Find where the given text appears and provide that cell's center as [X, Y] coordinate. 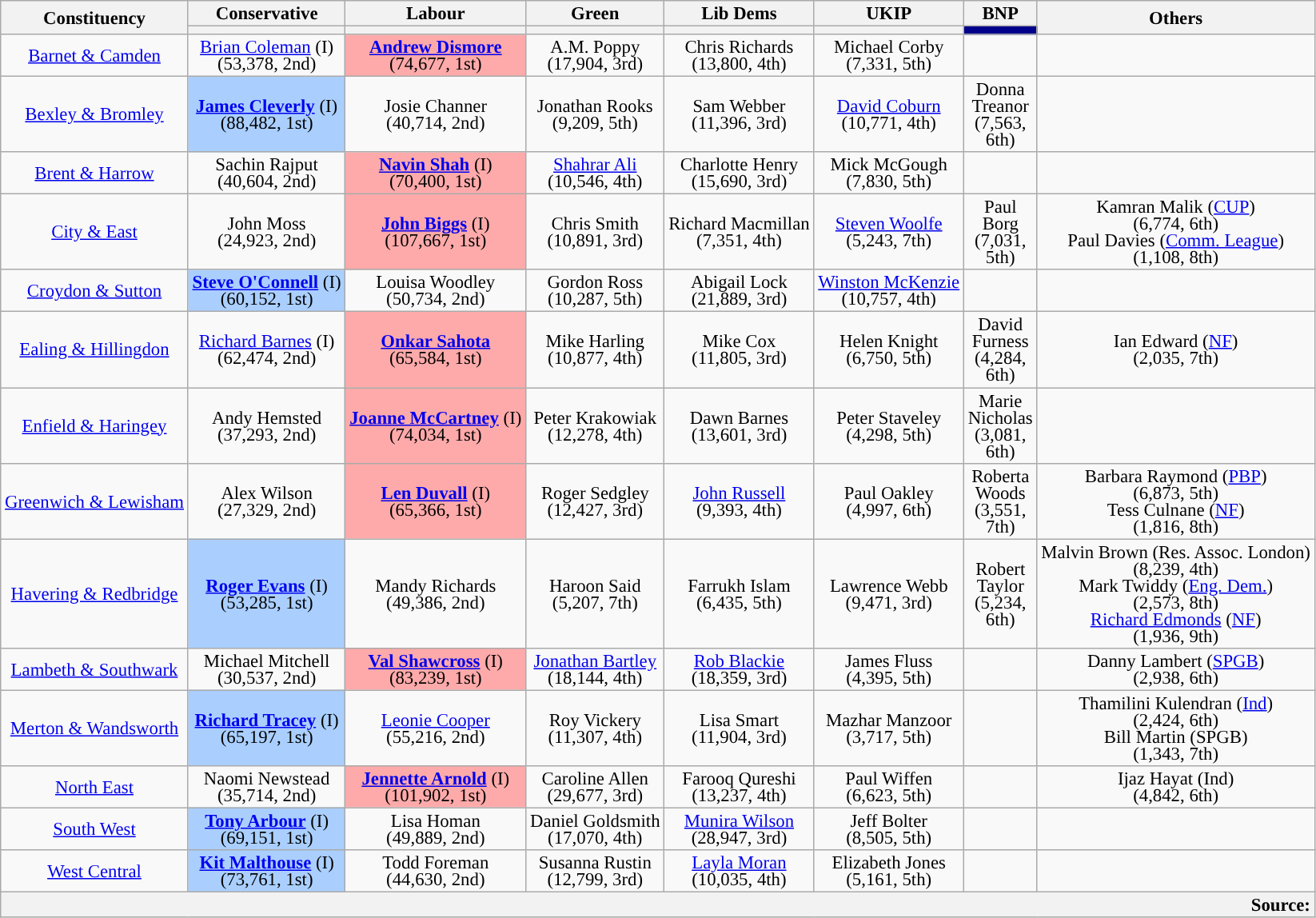
James Cleverly (I)(88,482, 1st) [267, 115]
Josie Channer(40,714, 2nd) [436, 115]
Lawrence Webb(9,471, 3rd) [889, 593]
Robert Taylor(5,234, 6th) [1000, 593]
BNP [1000, 14]
Steven Woolfe(5,243, 7th) [889, 232]
A.M. Poppy(17,904, 3rd) [595, 56]
Mandy Richards(49,386, 2nd) [436, 593]
Lib Dems [739, 14]
Joanne McCartney (I)(74,034, 1st) [436, 425]
Chris Smith(10,891, 3rd) [595, 232]
Andy Hemsted(37,293, 2nd) [267, 425]
Danny Lambert (SPGB)(2,938, 6th) [1175, 669]
Helen Knight(6,750, 5th) [889, 350]
Susanna Rustin(12,799, 3rd) [595, 872]
Jennette Arnold (I)(101,902, 1st) [436, 787]
Caroline Allen(29,677, 3rd) [595, 787]
Naomi Newstead(35,714, 2nd) [267, 787]
Roy Vickery(11,307, 4th) [595, 728]
Farooq Qureshi(13,237, 4th) [739, 787]
Mick McGough(7,830, 5th) [889, 173]
Others [1175, 18]
John Russell(9,393, 4th) [739, 501]
Bexley & Bromley [94, 115]
Roger Evans (I)(53,285, 1st) [267, 593]
Merton & Wandsworth [94, 728]
Len Duvall (I)(65,366, 1st) [436, 501]
Jeff Bolter(8,505, 5th) [889, 828]
North East [94, 787]
Sachin Rajput(40,604, 2nd) [267, 173]
Malvin Brown (Res. Assoc. London)(8,239, 4th)Mark Twiddy (Eng. Dem.)(2,573, 8th)Richard Edmonds (NF)(1,936, 9th) [1175, 593]
Roberta Woods(3,551, 7th) [1000, 501]
Leonie Cooper(55,216, 2nd) [436, 728]
Onkar Sahota(65,584, 1st) [436, 350]
Richard Macmillan(7,351, 4th) [739, 232]
Andrew Dismore(74,677, 1st) [436, 56]
David Coburn(10,771, 4th) [889, 115]
Ealing & Hillingdon [94, 350]
Constituency [94, 18]
City & East [94, 232]
Tony Arbour (I)(69,151, 1st) [267, 828]
Daniel Goldsmith(17,070, 4th) [595, 828]
Mazhar Manzoor(3,717, 5th) [889, 728]
Mike Cox(11,805, 3rd) [739, 350]
Kamran Malik (CUP)(6,774, 6th)Paul Davies (Comm. League)(1,108, 8th) [1175, 232]
Paul Borg(7,031, 5th) [1000, 232]
Thamilini Kulendran (Ind)(2,424, 6th)Bill Martin (SPGB)(1,343, 7th) [1175, 728]
Todd Foreman(44,630, 2nd) [436, 872]
Elizabeth Jones(5,161, 5th) [889, 872]
South West [94, 828]
Ijaz Hayat (Ind)(4,842, 6th) [1175, 787]
Layla Moran(10,035, 4th) [739, 872]
Winston McKenzie(10,757, 4th) [889, 291]
John Moss(24,923, 2nd) [267, 232]
Source: [658, 904]
Jonathan Bartley(18,144, 4th) [595, 669]
Louisa Woodley(50,734, 2nd) [436, 291]
Gordon Ross(10,287, 5th) [595, 291]
Peter Krakowiak(12,278, 4th) [595, 425]
Ian Edward (NF)(2,035, 7th) [1175, 350]
Barnet & Camden [94, 56]
Lambeth & Southwark [94, 669]
Donna Treanor(7,563, 6th) [1000, 115]
Jonathan Rooks(9,209, 5th) [595, 115]
James Fluss(4,395, 5th) [889, 669]
Abigail Lock(21,889, 3rd) [739, 291]
Barbara Raymond (PBP)(6,873, 5th)Tess Culnane (NF)(1,816, 8th) [1175, 501]
Sam Webber(11,396, 3rd) [739, 115]
Paul Oakley(4,997, 6th) [889, 501]
Navin Shah (I)(70,400, 1st) [436, 173]
Enfield & Haringey [94, 425]
UKIP [889, 14]
Chris Richards(13,800, 4th) [739, 56]
Kit Malthouse (I)(73,761, 1st) [267, 872]
Brian Coleman (I)(53,378, 2nd) [267, 56]
Michael Mitchell(30,537, 2nd) [267, 669]
Lisa Homan(49,889, 2nd) [436, 828]
Charlotte Henry(15,690, 3rd) [739, 173]
Conservative [267, 14]
Shahrar Ali(10,546, 4th) [595, 173]
Munira Wilson(28,947, 3rd) [739, 828]
Michael Corby(7,331, 5th) [889, 56]
Steve O'Connell (I)(60,152, 1st) [267, 291]
Greenwich & Lewisham [94, 501]
Brent & Harrow [94, 173]
David Furness(4,284, 6th) [1000, 350]
Croydon & Sutton [94, 291]
Richard Tracey (I)(65,197, 1st) [267, 728]
Lisa Smart(11,904, 3rd) [739, 728]
Alex Wilson(27,329, 2nd) [267, 501]
Haroon Said(5,207, 7th) [595, 593]
Richard Barnes (I)(62,474, 2nd) [267, 350]
Marie Nicholas(3,081, 6th) [1000, 425]
Peter Staveley(4,298, 5th) [889, 425]
Havering & Redbridge [94, 593]
West Central [94, 872]
John Biggs (I)(107,667, 1st) [436, 232]
Roger Sedgley(12,427, 3rd) [595, 501]
Val Shawcross (I)(83,239, 1st) [436, 669]
Farrukh Islam(6,435, 5th) [739, 593]
Mike Harling(10,877, 4th) [595, 350]
Dawn Barnes(13,601, 3rd) [739, 425]
Paul Wiffen(6,623, 5th) [889, 787]
Labour [436, 14]
Rob Blackie(18,359, 3rd) [739, 669]
Green [595, 14]
